Output the (X, Y) coordinate of the center of the cell containing the given text.  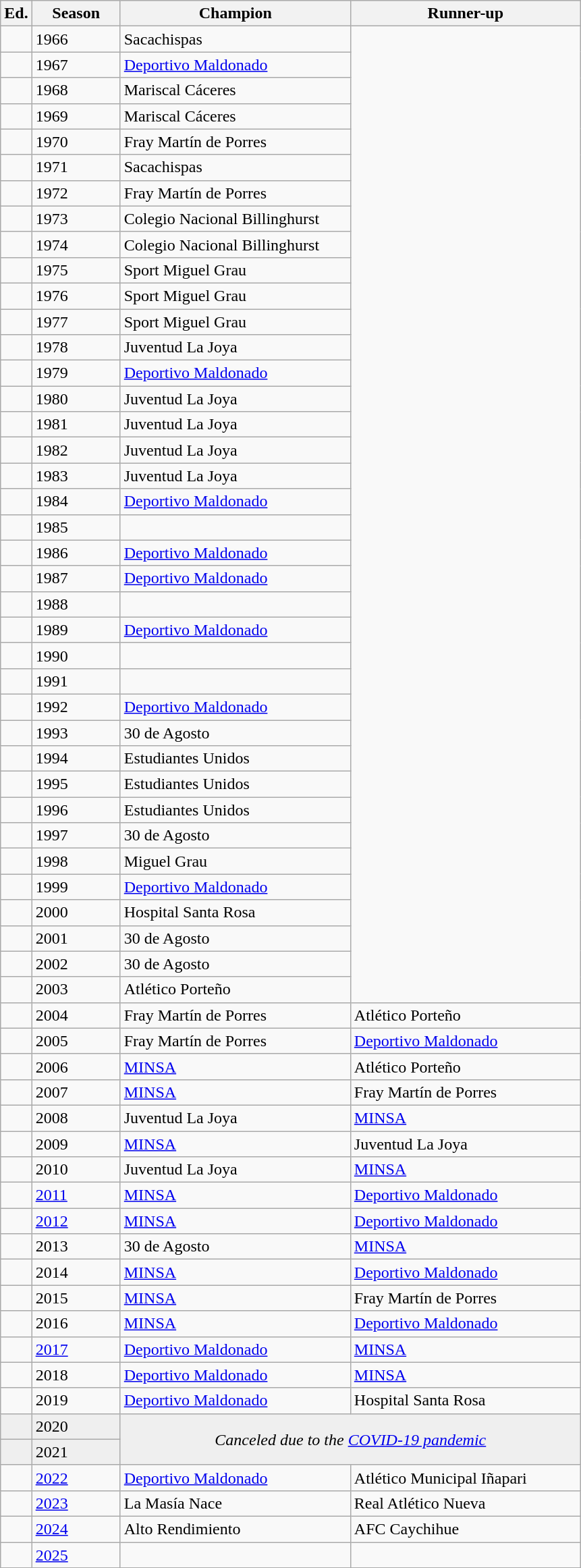
2019 (76, 1401)
2007 (76, 1092)
1982 (76, 450)
2020 (76, 1426)
1975 (76, 270)
1968 (76, 90)
2004 (76, 1015)
1991 (76, 681)
1980 (76, 399)
1978 (76, 348)
1992 (76, 707)
2018 (76, 1375)
1986 (76, 553)
1989 (76, 630)
2002 (76, 964)
1977 (76, 322)
1985 (76, 527)
1993 (76, 732)
1999 (76, 887)
2024 (76, 1529)
1984 (76, 502)
1987 (76, 578)
Canceled due to the COVID-19 pandemic (350, 1439)
Alto Rendimiento (235, 1529)
2021 (76, 1452)
Champion (235, 13)
2013 (76, 1247)
1997 (76, 836)
2017 (76, 1349)
1966 (76, 39)
1967 (76, 65)
1996 (76, 810)
2001 (76, 938)
1983 (76, 476)
1981 (76, 425)
1988 (76, 604)
2008 (76, 1118)
La Masía Nace (235, 1503)
1973 (76, 219)
2015 (76, 1298)
Runner-up (466, 13)
Season (76, 13)
2006 (76, 1066)
1998 (76, 861)
2000 (76, 913)
1995 (76, 784)
Real Atlético Nueva (466, 1503)
2022 (76, 1478)
2016 (76, 1324)
Atlético Municipal Iñapari (466, 1478)
1979 (76, 373)
2023 (76, 1503)
2003 (76, 990)
1994 (76, 759)
Miguel Grau (235, 861)
1974 (76, 244)
1972 (76, 193)
2009 (76, 1144)
2010 (76, 1170)
2012 (76, 1221)
AFC Caychihue (466, 1529)
1969 (76, 116)
1976 (76, 296)
1990 (76, 655)
2005 (76, 1041)
1970 (76, 142)
2014 (76, 1272)
2025 (76, 1555)
Ed. (16, 13)
2011 (76, 1195)
1971 (76, 167)
